Identify which cell holds the provided text, then report its [X, Y] central coordinate. 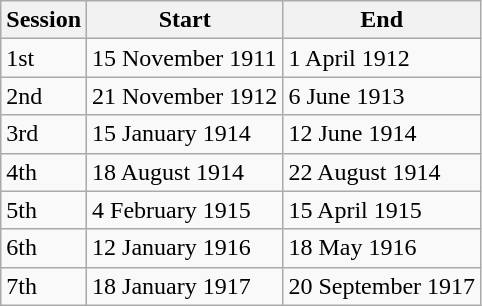
6th [44, 248]
22 August 1914 [382, 172]
12 June 1914 [382, 134]
18 August 1914 [185, 172]
18 May 1916 [382, 248]
1 April 1912 [382, 58]
12 January 1916 [185, 248]
15 January 1914 [185, 134]
3rd [44, 134]
Start [185, 20]
15 November 1911 [185, 58]
2nd [44, 96]
21 November 1912 [185, 96]
7th [44, 286]
5th [44, 210]
End [382, 20]
1st [44, 58]
18 January 1917 [185, 286]
4th [44, 172]
4 February 1915 [185, 210]
Session [44, 20]
15 April 1915 [382, 210]
20 September 1917 [382, 286]
6 June 1913 [382, 96]
